Find where the given text appears and provide that cell's center as [x, y] coordinate. 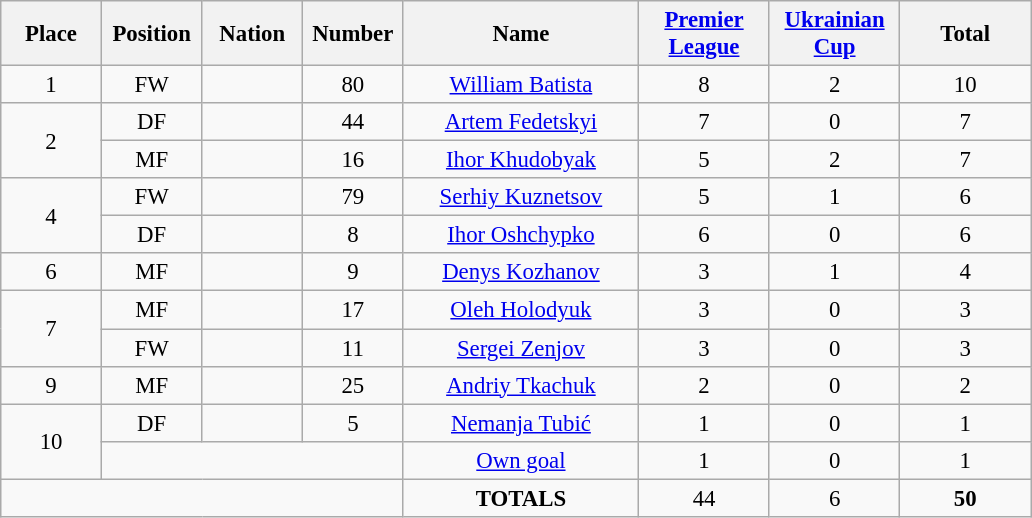
50 [966, 498]
William Batista [521, 85]
Oleh Holodyuk [521, 310]
Denys Kozhanov [521, 273]
Number [354, 34]
Serhiy Kuznetsov [521, 197]
80 [354, 85]
Artem Fedetskyi [521, 122]
16 [354, 160]
Ukrainian Cup [834, 34]
Place [52, 34]
25 [354, 385]
Name [521, 34]
17 [354, 310]
Nemanja Tubić [521, 423]
Ihor Oshchypko [521, 235]
11 [354, 348]
Premier League [704, 34]
Andriy Tkachuk [521, 385]
TOTALS [521, 498]
Total [966, 34]
Position [152, 34]
Ihor Khudobyak [521, 160]
Own goal [521, 460]
Sergei Zenjov [521, 348]
79 [354, 197]
Nation [252, 34]
